Extract the [X, Y] coordinate from the center of the cell holding the provided text.  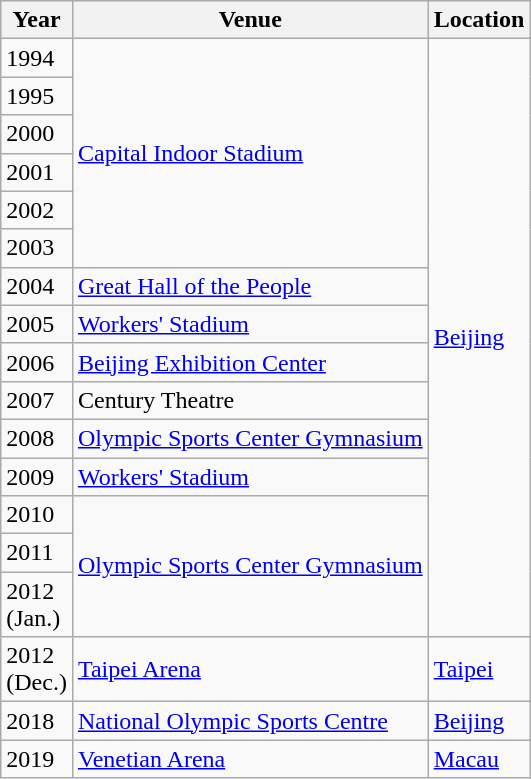
2012(Jan.) [37, 604]
2000 [37, 134]
2006 [37, 362]
Venetian Arena [250, 759]
2009 [37, 477]
2004 [37, 286]
2002 [37, 210]
2011 [37, 553]
Location [479, 20]
Great Hall of the People [250, 286]
2008 [37, 438]
Macau [479, 759]
National Olympic Sports Centre [250, 721]
2001 [37, 172]
2018 [37, 721]
2019 [37, 759]
Century Theatre [250, 400]
Venue [250, 20]
Taipei Arena [250, 670]
Beijing Exhibition Center [250, 362]
2003 [37, 248]
1994 [37, 58]
Year [37, 20]
2012(Dec.) [37, 670]
2010 [37, 515]
2005 [37, 324]
2007 [37, 400]
Capital Indoor Stadium [250, 153]
1995 [37, 96]
Taipei [479, 670]
